Output the [x, y] coordinate of the center of the cell containing the given text.  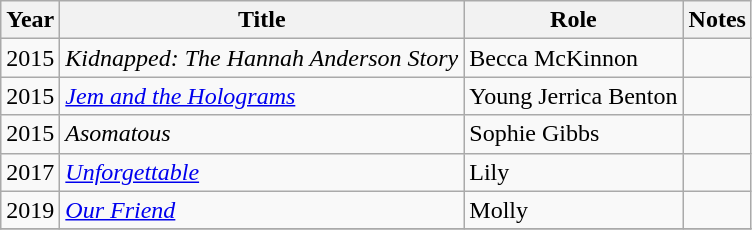
Asomatous [262, 134]
Sophie Gibbs [574, 134]
Jem and the Holograms [262, 96]
2017 [30, 172]
Our Friend [262, 210]
2019 [30, 210]
Notes [717, 20]
Role [574, 20]
Kidnapped: The Hannah Anderson Story [262, 58]
Young Jerrica Benton [574, 96]
Year [30, 20]
Becca McKinnon [574, 58]
Molly [574, 210]
Lily [574, 172]
Unforgettable [262, 172]
Title [262, 20]
